Extract the [x, y] coordinate from the center of the cell holding the provided text.  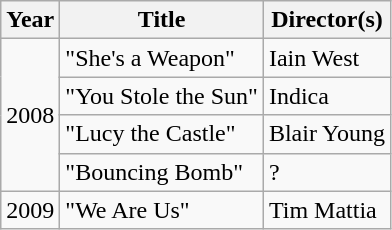
? [326, 172]
Tim Mattia [326, 210]
"She's a Weapon" [162, 58]
2009 [30, 210]
2008 [30, 115]
Title [162, 20]
"Bouncing Bomb" [162, 172]
Year [30, 20]
Director(s) [326, 20]
Blair Young [326, 134]
"You Stole the Sun" [162, 96]
Iain West [326, 58]
"Lucy the Castle" [162, 134]
"We Are Us" [162, 210]
Indica [326, 96]
